For the text-containing cell, return its midpoint in (X, Y) coordinate format. 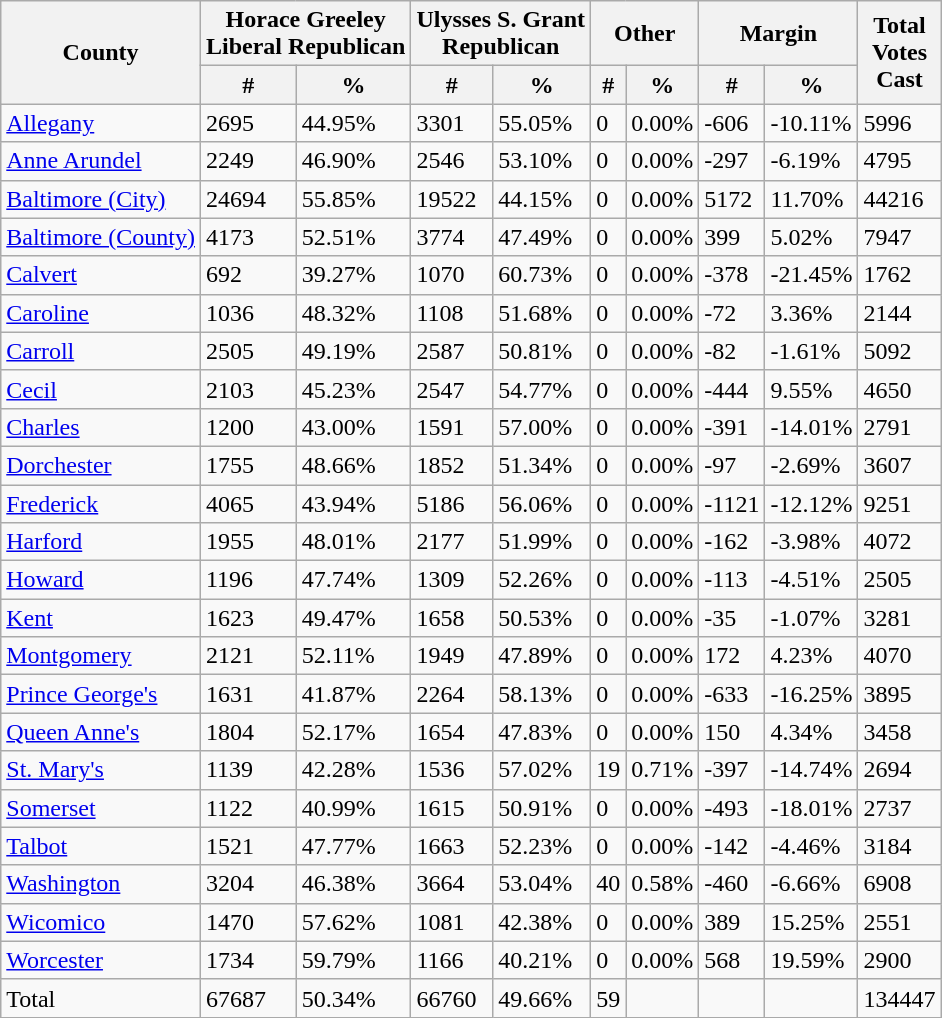
3281 (900, 618)
Worcester (101, 960)
1734 (248, 960)
52.17% (354, 732)
55.05% (542, 123)
47.77% (354, 846)
1591 (452, 427)
50.91% (542, 808)
1949 (452, 656)
44.95% (354, 123)
9251 (900, 503)
1166 (452, 960)
55.85% (354, 199)
46.90% (354, 161)
-633 (732, 694)
46.38% (354, 884)
58.13% (542, 694)
2249 (248, 161)
3.36% (812, 313)
40.99% (354, 808)
Baltimore (City) (101, 199)
Prince George's (101, 694)
52.26% (542, 580)
2547 (452, 389)
4173 (248, 237)
47.83% (542, 732)
1521 (248, 846)
50.81% (542, 351)
50.53% (542, 618)
45.23% (354, 389)
40.21% (542, 960)
County (101, 52)
49.47% (354, 618)
48.32% (354, 313)
1196 (248, 580)
1762 (900, 275)
Harford (101, 542)
1658 (452, 618)
Dorchester (101, 465)
-1.61% (812, 351)
-4.46% (812, 846)
-297 (732, 161)
4065 (248, 503)
54.77% (542, 389)
-72 (732, 313)
389 (732, 922)
4.23% (812, 656)
Allegany (101, 123)
-606 (732, 123)
1654 (452, 732)
47.89% (542, 656)
43.94% (354, 503)
Kent (101, 618)
47.49% (542, 237)
1663 (452, 846)
53.10% (542, 161)
19.59% (812, 960)
56.06% (542, 503)
Frederick (101, 503)
Talbot (101, 846)
48.01% (354, 542)
-97 (732, 465)
15.25% (812, 922)
1309 (452, 580)
1955 (248, 542)
5172 (732, 199)
1200 (248, 427)
4650 (900, 389)
59.79% (354, 960)
2177 (452, 542)
49.66% (542, 998)
2587 (452, 351)
1081 (452, 922)
-12.12% (812, 503)
52.11% (354, 656)
-6.19% (812, 161)
-162 (732, 542)
2103 (248, 389)
41.87% (354, 694)
-397 (732, 770)
172 (732, 656)
4072 (900, 542)
5186 (452, 503)
67687 (248, 998)
52.51% (354, 237)
Margin (778, 34)
1755 (248, 465)
42.28% (354, 770)
Cecil (101, 389)
5092 (900, 351)
Baltimore (County) (101, 237)
-6.66% (812, 884)
1804 (248, 732)
44216 (900, 199)
51.99% (542, 542)
5996 (900, 123)
9.55% (812, 389)
43.00% (354, 427)
568 (732, 960)
St. Mary's (101, 770)
Somerset (101, 808)
2264 (452, 694)
-113 (732, 580)
Other (645, 34)
1615 (452, 808)
Anne Arundel (101, 161)
24694 (248, 199)
50.34% (354, 998)
2144 (900, 313)
7947 (900, 237)
-460 (732, 884)
Wicomico (101, 922)
48.66% (354, 465)
42.38% (542, 922)
51.34% (542, 465)
Montgomery (101, 656)
-4.51% (812, 580)
Calvert (101, 275)
19522 (452, 199)
2695 (248, 123)
-1.07% (812, 618)
3301 (452, 123)
1036 (248, 313)
-444 (732, 389)
2546 (452, 161)
53.04% (542, 884)
2121 (248, 656)
3184 (900, 846)
2791 (900, 427)
-21.45% (812, 275)
-391 (732, 427)
60.73% (542, 275)
6908 (900, 884)
2551 (900, 922)
Ulysses S. GrantRepublican (501, 34)
1470 (248, 922)
Caroline (101, 313)
-493 (732, 808)
0.58% (662, 884)
-16.25% (812, 694)
44.15% (542, 199)
57.02% (542, 770)
-142 (732, 846)
692 (248, 275)
Charles (101, 427)
57.00% (542, 427)
3607 (900, 465)
2900 (900, 960)
-378 (732, 275)
3458 (900, 732)
-14.74% (812, 770)
-3.98% (812, 542)
Queen Anne's (101, 732)
49.19% (354, 351)
1631 (248, 694)
150 (732, 732)
5.02% (812, 237)
47.74% (354, 580)
1852 (452, 465)
-14.01% (812, 427)
Howard (101, 580)
Carroll (101, 351)
3664 (452, 884)
1623 (248, 618)
52.23% (542, 846)
40 (608, 884)
134447 (900, 998)
2737 (900, 808)
-1121 (732, 503)
-10.11% (812, 123)
-35 (732, 618)
TotalVotesCast (900, 52)
4795 (900, 161)
66760 (452, 998)
39.27% (354, 275)
4.34% (812, 732)
57.62% (354, 922)
1070 (452, 275)
-82 (732, 351)
1122 (248, 808)
19 (608, 770)
3774 (452, 237)
-18.01% (812, 808)
Total (101, 998)
3895 (900, 694)
1139 (248, 770)
Washington (101, 884)
1108 (452, 313)
-2.69% (812, 465)
2694 (900, 770)
4070 (900, 656)
11.70% (812, 199)
1536 (452, 770)
51.68% (542, 313)
Horace GreeleyLiberal Republican (305, 34)
3204 (248, 884)
0.71% (662, 770)
59 (608, 998)
399 (732, 237)
